Return [x, y] of the center of cell containing provided text 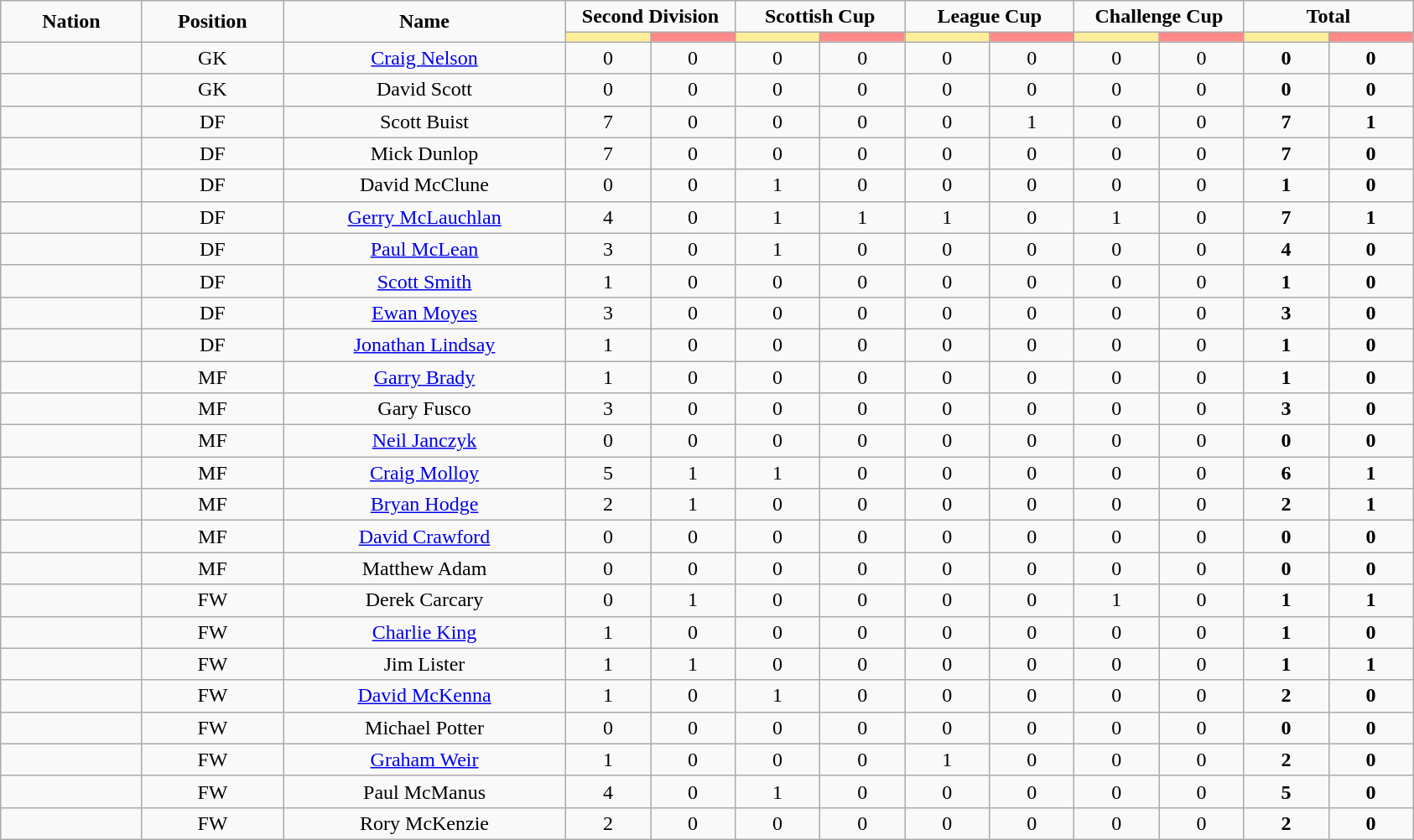
League Cup [990, 17]
David McKenna [424, 696]
David Crawford [424, 537]
Jonathan Lindsay [424, 345]
Jim Lister [424, 664]
Craig Nelson [424, 58]
David McClune [424, 185]
Michael Potter [424, 728]
Garry Brady [424, 376]
Charlie King [424, 632]
Total [1328, 17]
Matthew Adam [424, 568]
Gary Fusco [424, 409]
Second Division [650, 17]
Mick Dunlop [424, 153]
Gerry McLauchlan [424, 217]
Neil Janczyk [424, 441]
Name [424, 22]
Bryan Hodge [424, 505]
Nation [71, 22]
Paul McManus [424, 791]
David Scott [424, 90]
Derek Carcary [424, 600]
Ewan Moyes [424, 313]
Challenge Cup [1159, 17]
Scottish Cup [820, 17]
Scott Smith [424, 281]
Scott Buist [424, 122]
Rory McKenzie [424, 823]
6 [1287, 473]
Paul McLean [424, 249]
Position [212, 22]
Craig Molloy [424, 473]
Graham Weir [424, 760]
